Extract the [X, Y] coordinate from the center of the cell holding the provided text.  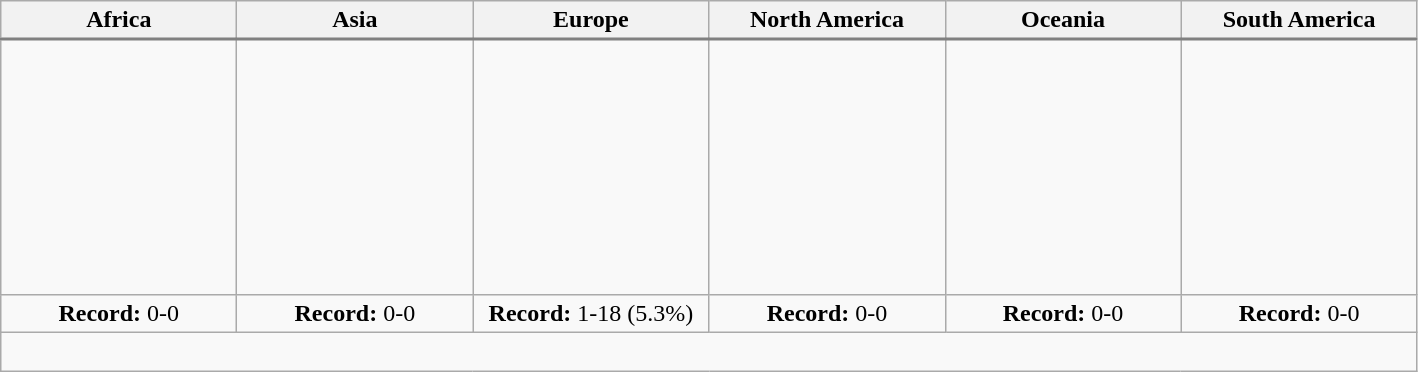
South America [1299, 20]
Record: 1-18 (5.3%) [591, 313]
Oceania [1063, 20]
Asia [355, 20]
North America [827, 20]
Africa [119, 20]
Europe [591, 20]
